Detect which cell encompasses the target text, then output its [x, y] center coordinate. 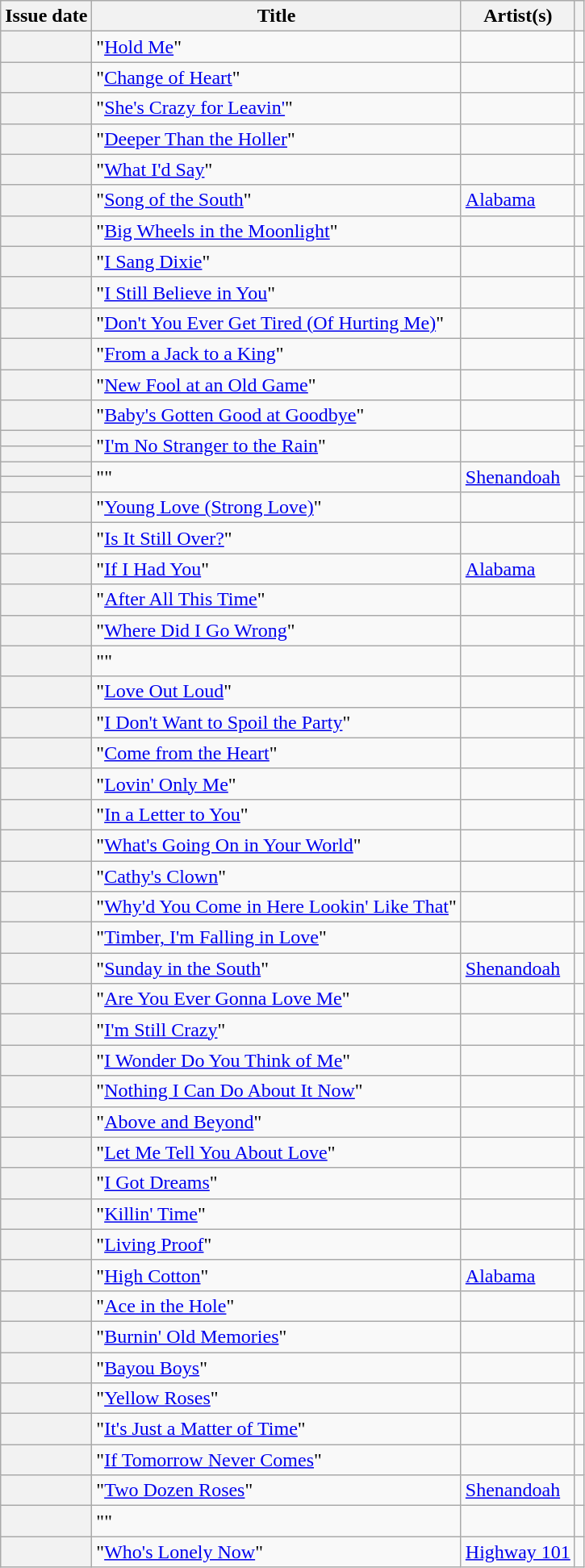
"Two Dozen Roses" [276, 1491]
"Come from the Heart" [276, 753]
"Song of the South" [276, 200]
Highway 101 [518, 1552]
"After All This Time" [276, 600]
"What I'd Say" [276, 169]
"Nothing I Can Do About It Now" [276, 1091]
"Baby's Gotten Good at Goodbye" [276, 416]
"Big Wheels in the Moonlight" [276, 231]
Title [276, 16]
"Change of Heart" [276, 77]
"I'm Still Crazy" [276, 1030]
"Living Proof" [276, 1244]
"Hold Me" [276, 47]
"I Wonder Do You Think of Me" [276, 1060]
"Lovin' Only Me" [276, 784]
"If Tomorrow Never Comes" [276, 1460]
"Why'd You Come in Here Lookin' Like That" [276, 907]
"I Got Dreams" [276, 1183]
"Love Out Loud" [276, 692]
"She's Crazy for Leavin'" [276, 108]
"Burnin' Old Memories" [276, 1336]
"Who's Lonely Now" [276, 1552]
"New Fool at an Old Game" [276, 385]
"Sunday in the South" [276, 968]
"Don't You Ever Get Tired (Of Hurting Me)" [276, 323]
"I Don't Want to Spoil the Party" [276, 722]
"High Cotton" [276, 1275]
"Cathy's Clown" [276, 876]
"Above and Beyond" [276, 1122]
"Let Me Tell You About Love" [276, 1152]
"Are You Ever Gonna Love Me" [276, 999]
"Young Love (Strong Love)" [276, 508]
"Bayou Boys" [276, 1368]
"I Sang Dixie" [276, 261]
"What's Going On in Your World" [276, 845]
"It's Just a Matter of Time" [276, 1429]
"In a Letter to You" [276, 814]
"From a Jack to a King" [276, 353]
"Yellow Roses" [276, 1399]
"Is It Still Over?" [276, 538]
"Ace in the Hole" [276, 1306]
Artist(s) [518, 16]
Issue date [47, 16]
"I Still Believe in You" [276, 292]
"Deeper Than the Holler" [276, 139]
"Killin' Time" [276, 1214]
"Where Did I Go Wrong" [276, 630]
"Timber, I'm Falling in Love" [276, 938]
"I'm No Stranger to the Rain" [276, 446]
"If I Had You" [276, 569]
